Provide the (X, Y) coordinate of the cell's center where the given text is located.  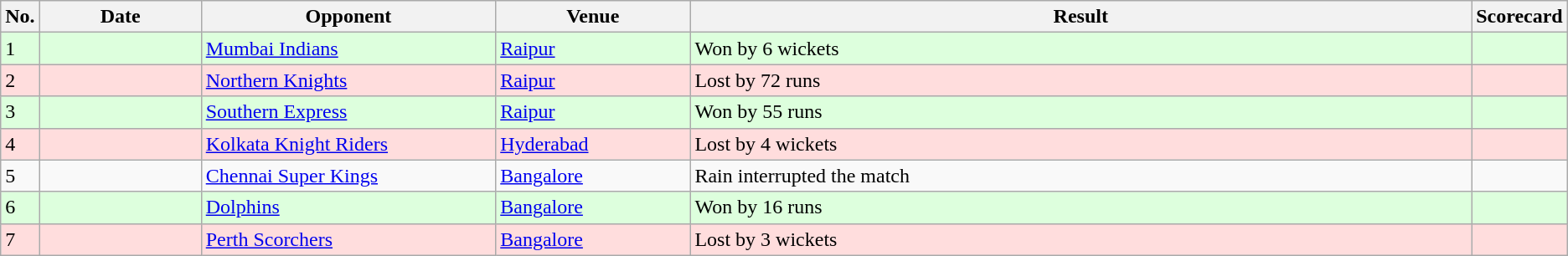
Northern Knights (348, 80)
3 (20, 112)
Result (1081, 17)
Scorecard (1519, 17)
Perth Scorchers (348, 239)
Mumbai Indians (348, 49)
Venue (593, 17)
Opponent (348, 17)
Chennai Super Kings (348, 176)
Southern Express (348, 112)
4 (20, 144)
7 (20, 239)
Won by 16 runs (1081, 207)
6 (20, 207)
Kolkata Knight Riders (348, 144)
Lost by 3 wickets (1081, 239)
5 (20, 176)
No. (20, 17)
Hyderabad (593, 144)
Won by 6 wickets (1081, 49)
Rain interrupted the match (1081, 176)
Date (121, 17)
Won by 55 runs (1081, 112)
Dolphins (348, 207)
1 (20, 49)
2 (20, 80)
Lost by 72 runs (1081, 80)
Lost by 4 wickets (1081, 144)
